Search for the cell housing the specified text and yield its (x, y) center coordinate. 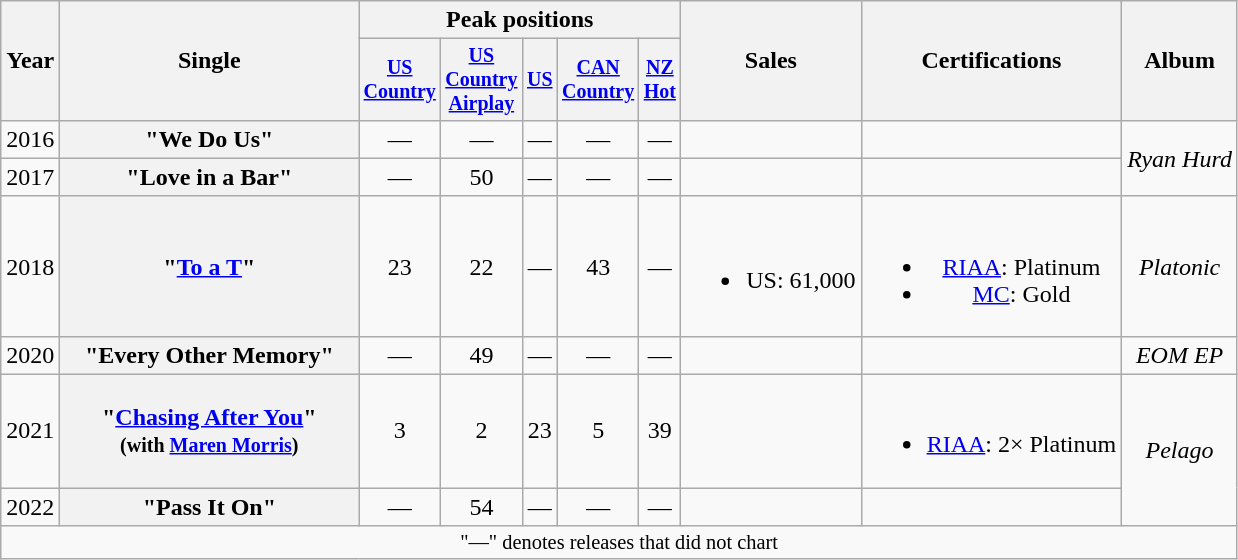
Pelago (1180, 450)
Platonic (1180, 266)
RIAA: PlatinumMC: Gold (992, 266)
"Love in a Bar" (210, 177)
2016 (30, 139)
50 (482, 177)
Sales (771, 61)
RIAA: 2× Platinum (992, 432)
2020 (30, 355)
43 (598, 266)
2022 (30, 507)
39 (660, 432)
EOM EP (1180, 355)
"Every Other Memory" (210, 355)
US Country (400, 80)
Ryan Hurd (1180, 158)
Certifications (992, 61)
2018 (30, 266)
Album (1180, 61)
US (540, 80)
2 (482, 432)
Single (210, 61)
Peak positions (520, 20)
49 (482, 355)
NZHot (660, 80)
"Chasing After You"(with Maren Morris) (210, 432)
3 (400, 432)
54 (482, 507)
2021 (30, 432)
"We Do Us" (210, 139)
US: 61,000 (771, 266)
2017 (30, 177)
Year (30, 61)
"To a T" (210, 266)
"Pass It On" (210, 507)
US Country Airplay (482, 80)
22 (482, 266)
"—" denotes releases that did not chart (620, 543)
5 (598, 432)
CAN Country (598, 80)
